Output the [X, Y] coordinate of the center of the cell containing the given text.  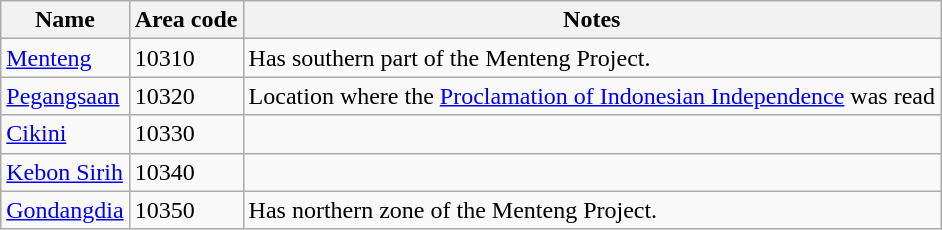
Menteng [65, 58]
Notes [592, 20]
Pegangsaan [65, 96]
Location where the Proclamation of Indonesian Independence was read [592, 96]
Has southern part of the Menteng Project. [592, 58]
10310 [186, 58]
10340 [186, 172]
Has northern zone of the Menteng Project. [592, 210]
Cikini [65, 134]
Gondangdia [65, 210]
10320 [186, 96]
10350 [186, 210]
10330 [186, 134]
Name [65, 20]
Area code [186, 20]
Kebon Sirih [65, 172]
